From the cell containing the given text, extract its center point as (X, Y) coordinate. 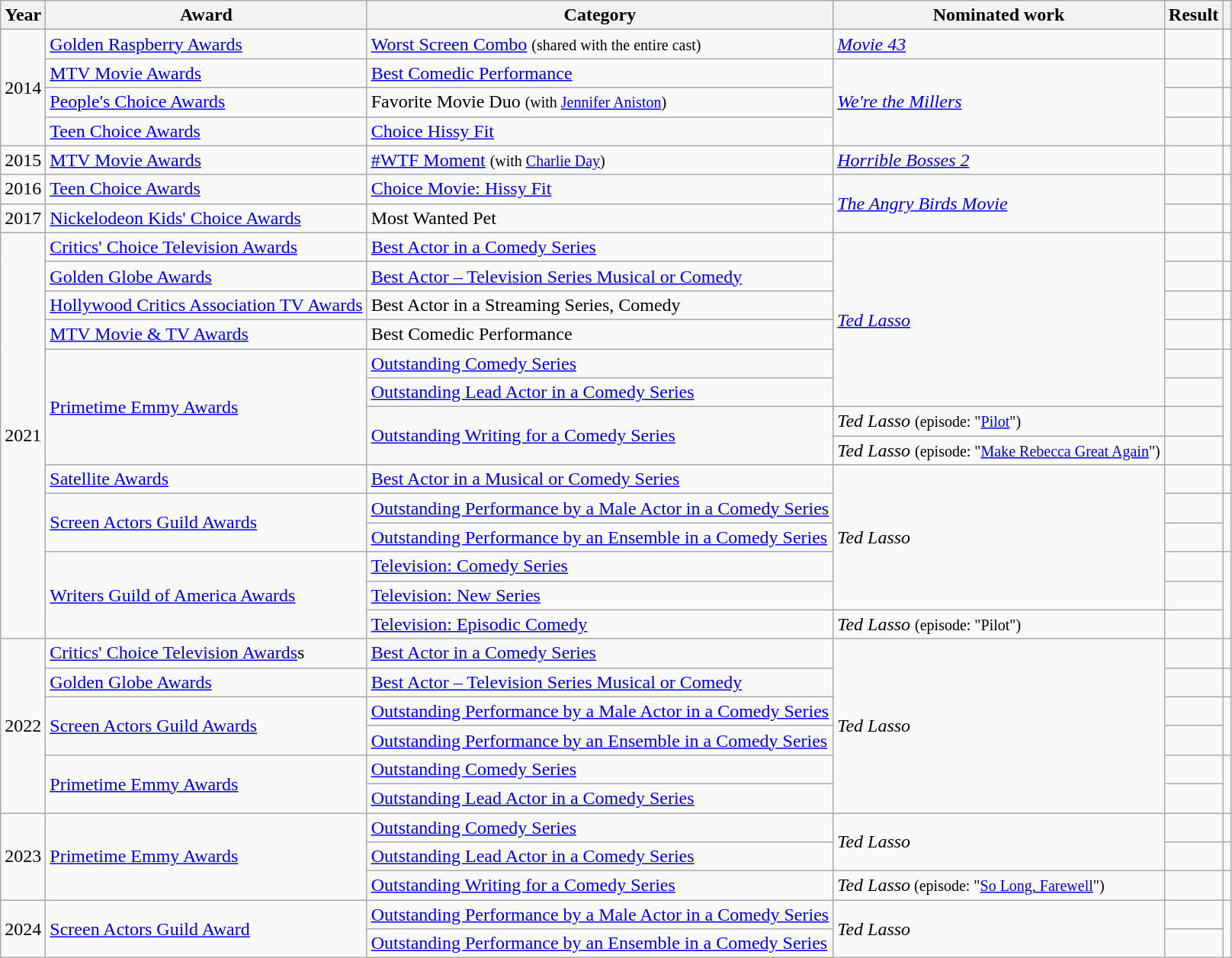
Golden Raspberry Awards (206, 44)
Category (600, 15)
We're the Millers (999, 102)
#WTF Moment (with Charlie Day) (600, 160)
2014 (23, 88)
People's Choice Awards (206, 102)
MTV Movie & TV Awards (206, 334)
Best Actor in a Streaming Series, Comedy (600, 305)
Best Actor in a Musical or Comedy Series (600, 479)
Writers Guild of America Awards (206, 595)
2023 (23, 856)
Choice Hissy Fit (600, 131)
Critics' Choice Television Awardss (206, 653)
Choice Movie: Hissy Fit (600, 189)
2016 (23, 189)
Nominated work (999, 15)
Favorite Movie Duo (with Jennifer Aniston) (600, 102)
2024 (23, 929)
Television: Comedy Series (600, 566)
Critics' Choice Television Awards (206, 247)
Television: New Series (600, 595)
Result (1193, 15)
Nickelodeon Kids' Choice Awards (206, 218)
Ted Lasso (episode: "So Long, Farewell") (999, 886)
The Angry Birds Movie (999, 203)
Satellite Awards (206, 479)
Year (23, 15)
2015 (23, 160)
2021 (23, 436)
Ted Lasso (episode: "Make Rebecca Great Again") (999, 450)
Movie 43 (999, 44)
2022 (23, 726)
Worst Screen Combo (shared with the entire cast) (600, 44)
Screen Actors Guild Award (206, 929)
2017 (23, 218)
Television: Episodic Comedy (600, 624)
Horrible Bosses 2 (999, 160)
Hollywood Critics Association TV Awards (206, 305)
Most Wanted Pet (600, 218)
Award (206, 15)
